Capture the cell that displays the provided text and extract its (x, y) central coordinate. 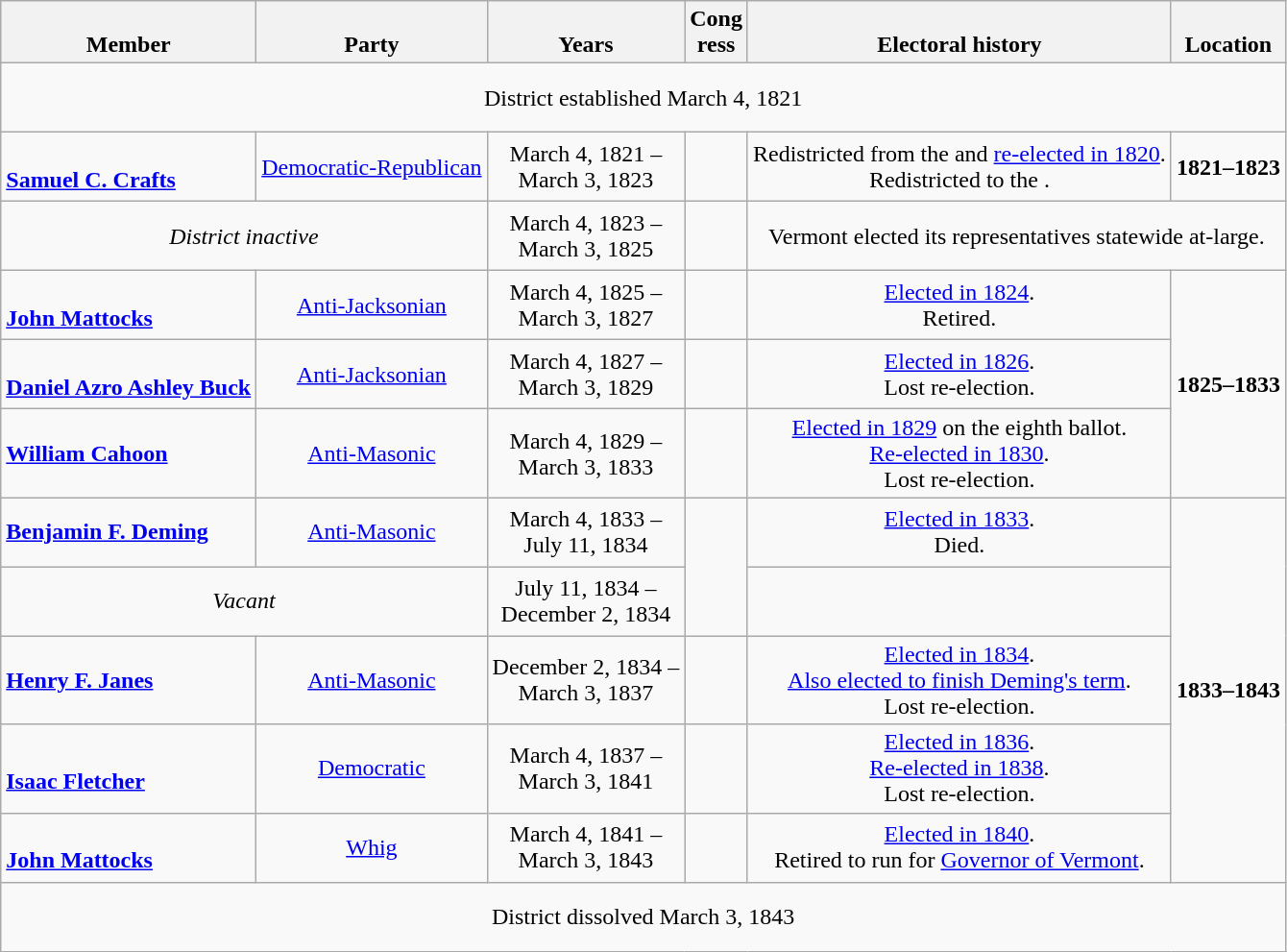
March 4, 1829 –March 3, 1833 (586, 453)
Elected in 1826.Lost re-election. (959, 375)
Samuel C. Crafts (129, 167)
March 4, 1837 –March 3, 1841 (586, 769)
Elected in 1833.Died. (959, 532)
Daniel Azro Ashley Buck (129, 375)
William Cahoon (129, 453)
District inactive (244, 236)
July 11, 1834 –December 2, 1834 (586, 601)
March 4, 1833 –July 11, 1834 (586, 532)
Isaac Fletcher (129, 769)
March 4, 1827 –March 3, 1829 (586, 375)
Party (372, 33)
Electoral history (959, 33)
Democratic (372, 769)
Vacant (244, 601)
Whig (372, 847)
Elected in 1836.Re-elected in 1838.Lost re-election. (959, 769)
March 4, 1823 –March 3, 1825 (586, 236)
Years (586, 33)
Elected in 1834.Also elected to finish Deming's term.Lost re-election. (959, 680)
Elected in 1840.Retired to run for Governor of Vermont. (959, 847)
Benjamin F. Deming (129, 532)
Henry F. Janes (129, 680)
Redistricted from the and re-elected in 1820.Redistricted to the . (959, 167)
December 2, 1834 –March 3, 1837 (586, 680)
Location (1227, 33)
1821–1823 (1227, 167)
Democratic-Republican (372, 167)
Congress (716, 33)
March 4, 1821 –March 3, 1823 (586, 167)
March 4, 1841 –March 3, 1843 (586, 847)
Vermont elected its representatives statewide at-large. (1016, 236)
1825–1833 (1227, 384)
Member (129, 33)
March 4, 1825 –March 3, 1827 (586, 305)
District dissolved March 3, 1843 (643, 916)
1833–1843 (1227, 690)
District established March 4, 1821 (643, 98)
Elected in 1824.Retired. (959, 305)
Elected in 1829 on the eighth ballot.Re-elected in 1830.Lost re-election. (959, 453)
